Return the [X, Y] coordinate for the center point of the cell that contains the specified text.  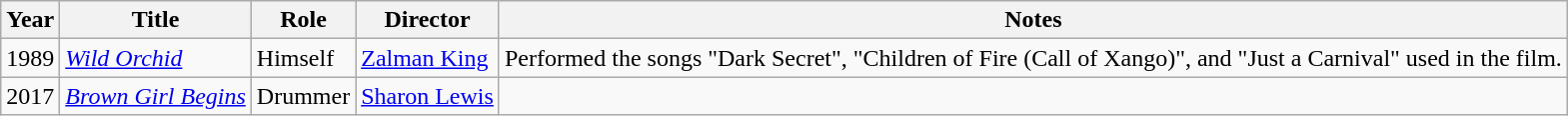
Brown Girl Begins [156, 96]
Title [156, 20]
Director [428, 20]
Zalman King [428, 58]
1989 [30, 58]
Performed the songs "Dark Secret", "Children of Fire (Call of Xango)", and "Just a Carnival" used in the film. [1033, 58]
Wild Orchid [156, 58]
Drummer [303, 96]
Himself [303, 58]
Notes [1033, 20]
2017 [30, 96]
Sharon Lewis [428, 96]
Role [303, 20]
Year [30, 20]
